Return the [x, y] coordinate for the center point of the cell that contains the specified text.  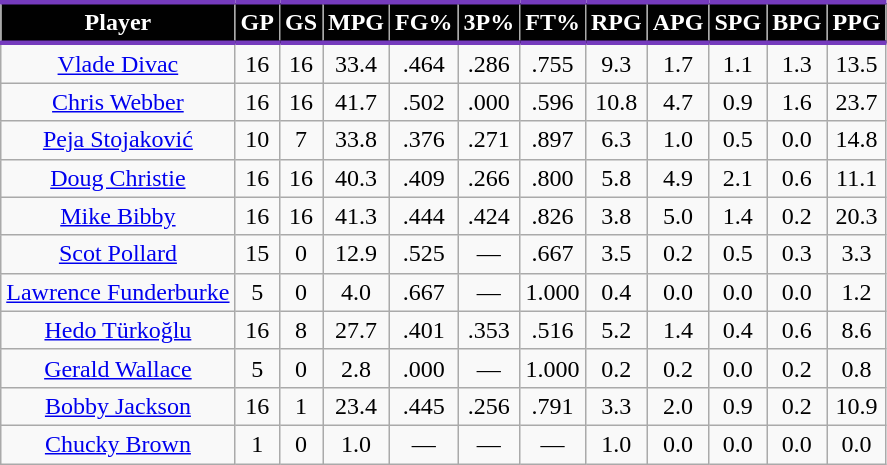
FT% [553, 22]
2.0 [678, 406]
2.8 [356, 368]
RPG [616, 22]
GP [257, 22]
Bobby Jackson [118, 406]
1.2 [856, 292]
23.4 [356, 406]
PPG [856, 22]
.271 [489, 140]
.256 [489, 406]
APG [678, 22]
5.2 [616, 330]
Lawrence Funderburke [118, 292]
MPG [356, 22]
4.0 [356, 292]
Chris Webber [118, 102]
20.3 [856, 216]
.800 [553, 178]
1.7 [678, 63]
.596 [553, 102]
13.5 [856, 63]
1.1 [738, 63]
.445 [424, 406]
Mike Bibby [118, 216]
.516 [553, 330]
0.3 [797, 254]
.755 [553, 63]
33.4 [356, 63]
.897 [553, 140]
Gerald Wallace [118, 368]
.444 [424, 216]
0.8 [856, 368]
41.7 [356, 102]
.353 [489, 330]
40.3 [356, 178]
5.0 [678, 216]
.286 [489, 63]
.376 [424, 140]
9.3 [616, 63]
.791 [553, 406]
.401 [424, 330]
7 [300, 140]
41.3 [356, 216]
10.8 [616, 102]
Player [118, 22]
.502 [424, 102]
5.8 [616, 178]
2.1 [738, 178]
1.6 [797, 102]
Chucky Brown [118, 444]
Doug Christie [118, 178]
Hedo Türkoğlu [118, 330]
33.8 [356, 140]
Scot Pollard [118, 254]
15 [257, 254]
8 [300, 330]
BPG [797, 22]
14.8 [856, 140]
.464 [424, 63]
.266 [489, 178]
27.7 [356, 330]
10 [257, 140]
23.7 [856, 102]
Vlade Divac [118, 63]
.525 [424, 254]
.826 [553, 216]
FG% [424, 22]
1.3 [797, 63]
12.9 [356, 254]
3P% [489, 22]
3.5 [616, 254]
4.9 [678, 178]
.424 [489, 216]
GS [300, 22]
6.3 [616, 140]
10.9 [856, 406]
3.8 [616, 216]
.409 [424, 178]
4.7 [678, 102]
11.1 [856, 178]
SPG [738, 22]
Peja Stojaković [118, 140]
8.6 [856, 330]
